Scan for the cell matching the given text and deliver its (x, y) coordinate at center. 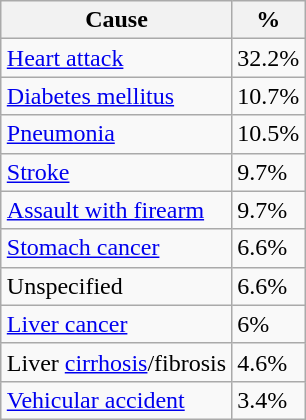
10.7% (268, 96)
32.2% (268, 58)
Unspecified (116, 286)
Pneumonia (116, 134)
Cause (116, 20)
Liver cirrhosis/fibrosis (116, 362)
6% (268, 324)
10.5% (268, 134)
Stomach cancer (116, 248)
Heart attack (116, 58)
Assault with firearm (116, 210)
Vehicular accident (116, 400)
% (268, 20)
3.4% (268, 400)
4.6% (268, 362)
Liver cancer (116, 324)
Stroke (116, 172)
Diabetes mellitus (116, 96)
